Output the (x, y) coordinate of the center of the cell containing the given text.  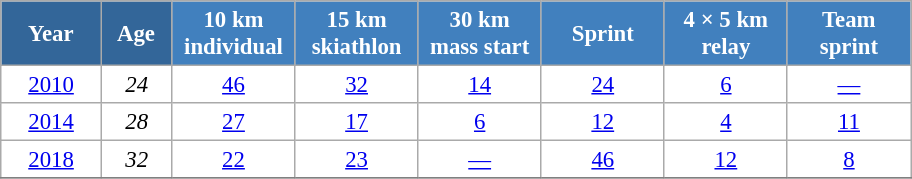
27 (234, 122)
4 (726, 122)
2014 (52, 122)
Year (52, 34)
15 km skiathlon (356, 34)
11 (848, 122)
14 (480, 85)
4 × 5 km relay (726, 34)
30 km mass start (480, 34)
10 km individual (234, 34)
8 (848, 160)
Team sprint (848, 34)
23 (356, 160)
Sprint (602, 34)
22 (234, 160)
17 (356, 122)
2018 (52, 160)
Age (136, 34)
28 (136, 122)
2010 (52, 85)
